From the cell containing the given text, extract its center point as [X, Y] coordinate. 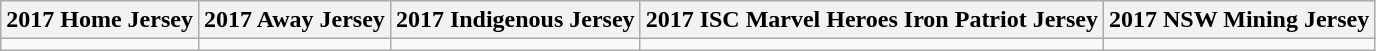
2017 Away Jersey [294, 20]
2017 ISC Marvel Heroes Iron Patriot Jersey [872, 20]
2017 Home Jersey [100, 20]
2017 NSW Mining Jersey [1240, 20]
2017 Indigenous Jersey [515, 20]
